Return the [X, Y] coordinate for the center point of the cell that contains the specified text.  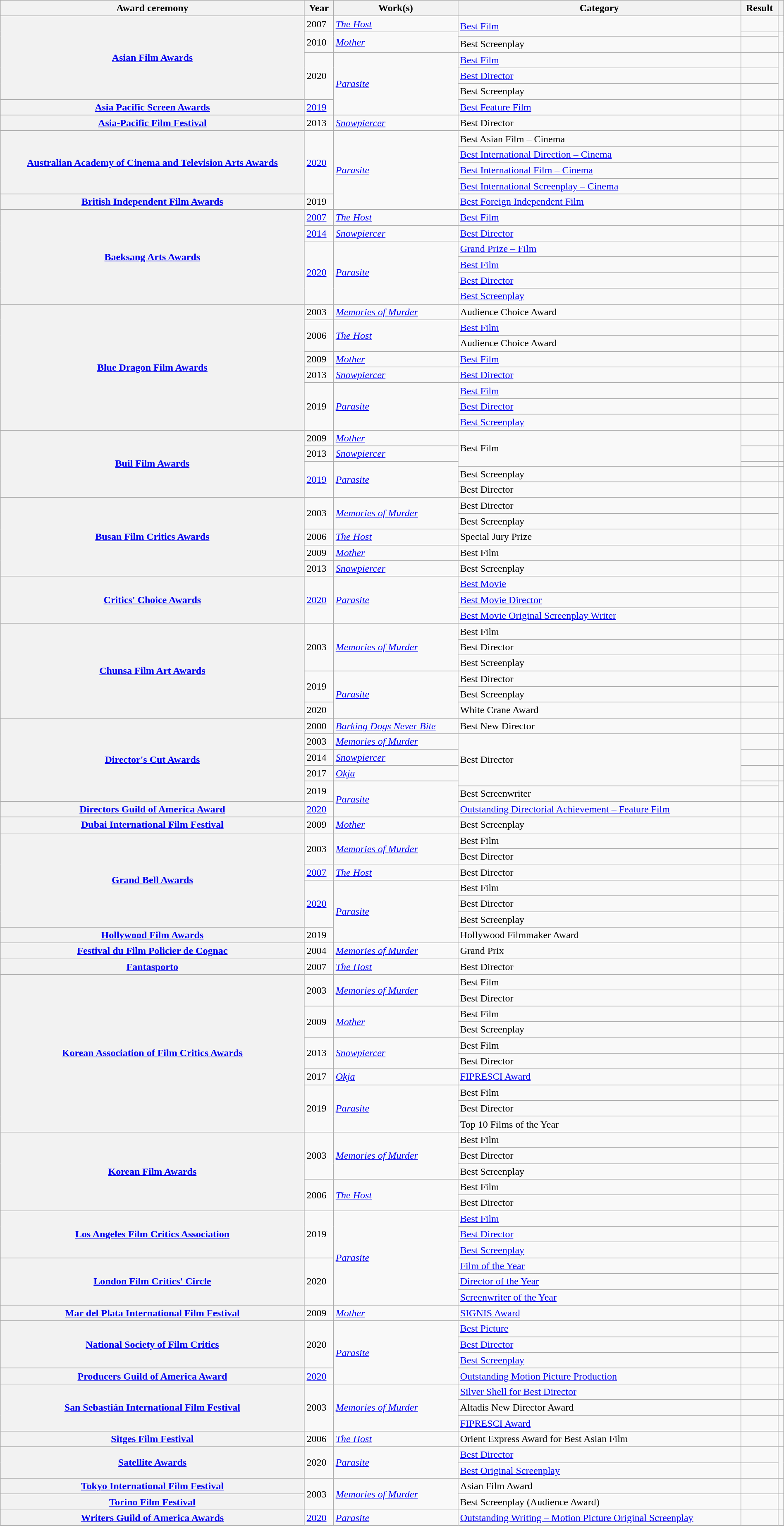
Hollywood Filmmaker Award [599, 935]
Director of the Year [599, 1282]
Asia Pacific Screen Awards [152, 107]
Result [759, 8]
Best Movie [599, 584]
Grand Prize – Film [599, 249]
Korean Association of Film Critics Awards [152, 1053]
Critics' Choice Awards [152, 600]
Australian Academy of Cinema and Television Arts Awards [152, 162]
Dubai International Film Festival [152, 825]
Buil Film Awards [152, 464]
Best Foreign Independent Film [599, 202]
Best International Screenplay – Cinema [599, 186]
Baeksang Arts Awards [152, 257]
Grand Prix [599, 951]
SIGNIS Award [599, 1313]
Busan Film Critics Awards [152, 537]
Asia-Pacific Film Festival [152, 123]
Fantasporto [152, 967]
Satellite Awards [152, 1463]
Directors Guild of America Award [152, 809]
Award ceremony [152, 8]
Work(s) [395, 8]
2004 [319, 951]
2000 [319, 726]
Barking Dogs Never Bite [395, 726]
Best International Direction – Cinema [599, 154]
Outstanding Motion Picture Production [599, 1376]
Best Original Screenplay [599, 1471]
Director's Cut Awards [152, 759]
Film of the Year [599, 1266]
National Society of Film Critics [152, 1344]
Best Movie Original Screenplay Writer [599, 616]
Best New Director [599, 726]
Producers Guild of America Award [152, 1376]
Best Picture [599, 1329]
Special Jury Prize [599, 537]
Outstanding Writing – Motion Picture Original Screenplay [599, 1518]
Screenwriter of the Year [599, 1297]
Orient Express Award for Best Asian Film [599, 1439]
Best International Film – Cinema [599, 170]
Sitges Film Festival [152, 1439]
Outstanding Directorial Achievement – Feature Film [599, 809]
Torino Film Festival [152, 1502]
British Independent Film Awards [152, 202]
Chunsa Film Art Awards [152, 671]
Festival du Film Policier de Cognac [152, 951]
Top 10 Films of the Year [599, 1124]
Asian Film Award [599, 1486]
Year [319, 8]
Korean Film Awards [152, 1171]
Best Screenplay (Audience Award) [599, 1502]
Silver Shell for Best Director [599, 1392]
Altadis New Director Award [599, 1407]
Best Feature Film [599, 107]
San Sebastián International Film Festival [152, 1407]
Hollywood Film Awards [152, 935]
Mar del Plata International Film Festival [152, 1313]
Asian Film Awards [152, 58]
Writers Guild of America Awards [152, 1518]
Best Asian Film – Cinema [599, 139]
White Crane Award [599, 710]
London Film Critics' Circle [152, 1282]
Category [599, 8]
2010 [319, 42]
Los Angeles Film Critics Association [152, 1234]
Best Screenwriter [599, 793]
Blue Dragon Film Awards [152, 367]
Tokyo International Film Festival [152, 1486]
Grand Bell Awards [152, 880]
Best Movie Director [599, 600]
